Capture the cell that displays the provided text and extract its (X, Y) central coordinate. 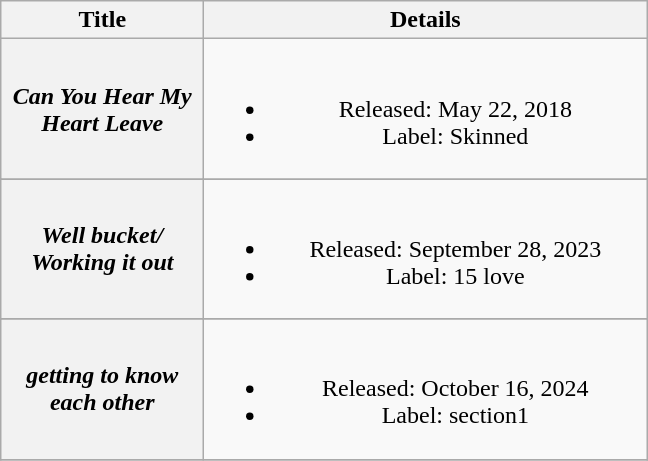
Released: October 16, 2024Label: section1 (426, 389)
Well bucket/ Working it out (102, 249)
Released: May 22, 2018Label: Skinned (426, 109)
Can You Hear My Heart Leave (102, 109)
Released: September 28, 2023Label: 15 love (426, 249)
Title (102, 20)
Details (426, 20)
getting to know each other (102, 389)
